Determine the [X, Y] coordinate at the center of the cell enclosing the given text.  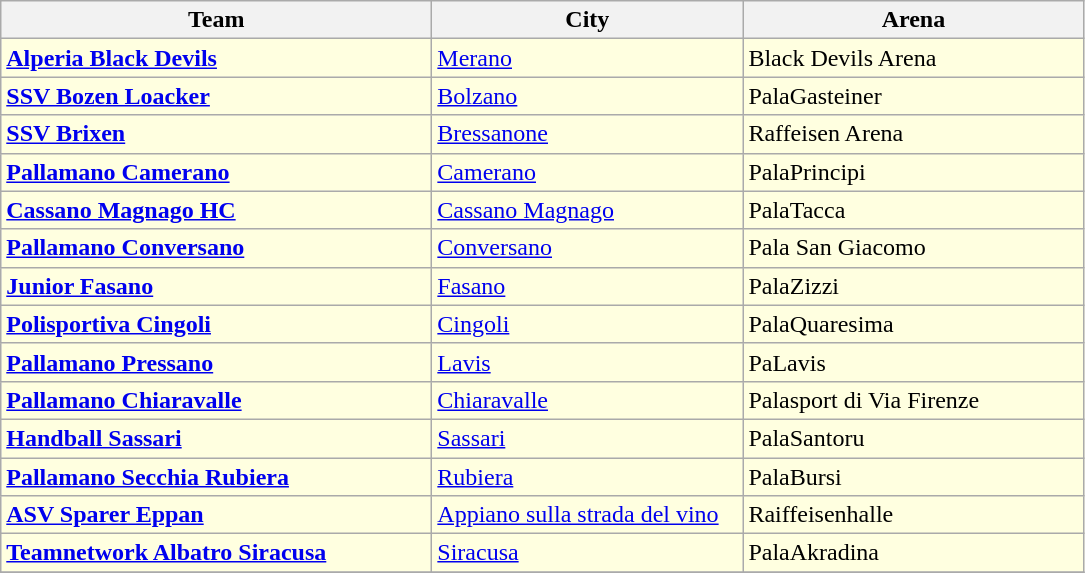
Arena [914, 20]
Pala San Giacomo [914, 248]
Chiaravalle [588, 400]
Pallamano Chiaravalle [216, 400]
Fasano [588, 286]
Palasport di Via Firenze [914, 400]
Rubiera [588, 477]
PalaBursi [914, 477]
PalaQuaresima [914, 324]
Alperia Black Devils [216, 58]
Raiffeisenhalle [914, 515]
Cassano Magnago HC [216, 210]
Camerano [588, 172]
PalaZizzi [914, 286]
Pallamano Conversano [216, 248]
Cassano Magnago [588, 210]
SSV Bozen Loacker [216, 96]
Teamnetwork Albatro Siracusa [216, 553]
PalaGasteiner [914, 96]
Conversano [588, 248]
Pallamano Camerano [216, 172]
Raffeisen Arena [914, 134]
PalaPrincipi [914, 172]
Lavis [588, 362]
Bolzano [588, 96]
City [588, 20]
Polisportiva Cingoli [216, 324]
Siracusa [588, 553]
Sassari [588, 438]
Bressanone [588, 134]
PalaAkradina [914, 553]
Pallamano Pressano [216, 362]
SSV Brixen [216, 134]
PalaTacca [914, 210]
PalaSantoru [914, 438]
ASV Sparer Eppan [216, 515]
Team [216, 20]
Black Devils Arena [914, 58]
PaLavis [914, 362]
Merano [588, 58]
Appiano sulla strada del vino [588, 515]
Cingoli [588, 324]
Handball Sassari [216, 438]
Pallamano Secchia Rubiera [216, 477]
Junior Fasano [216, 286]
